For the text-containing cell, return its midpoint in [x, y] coordinate format. 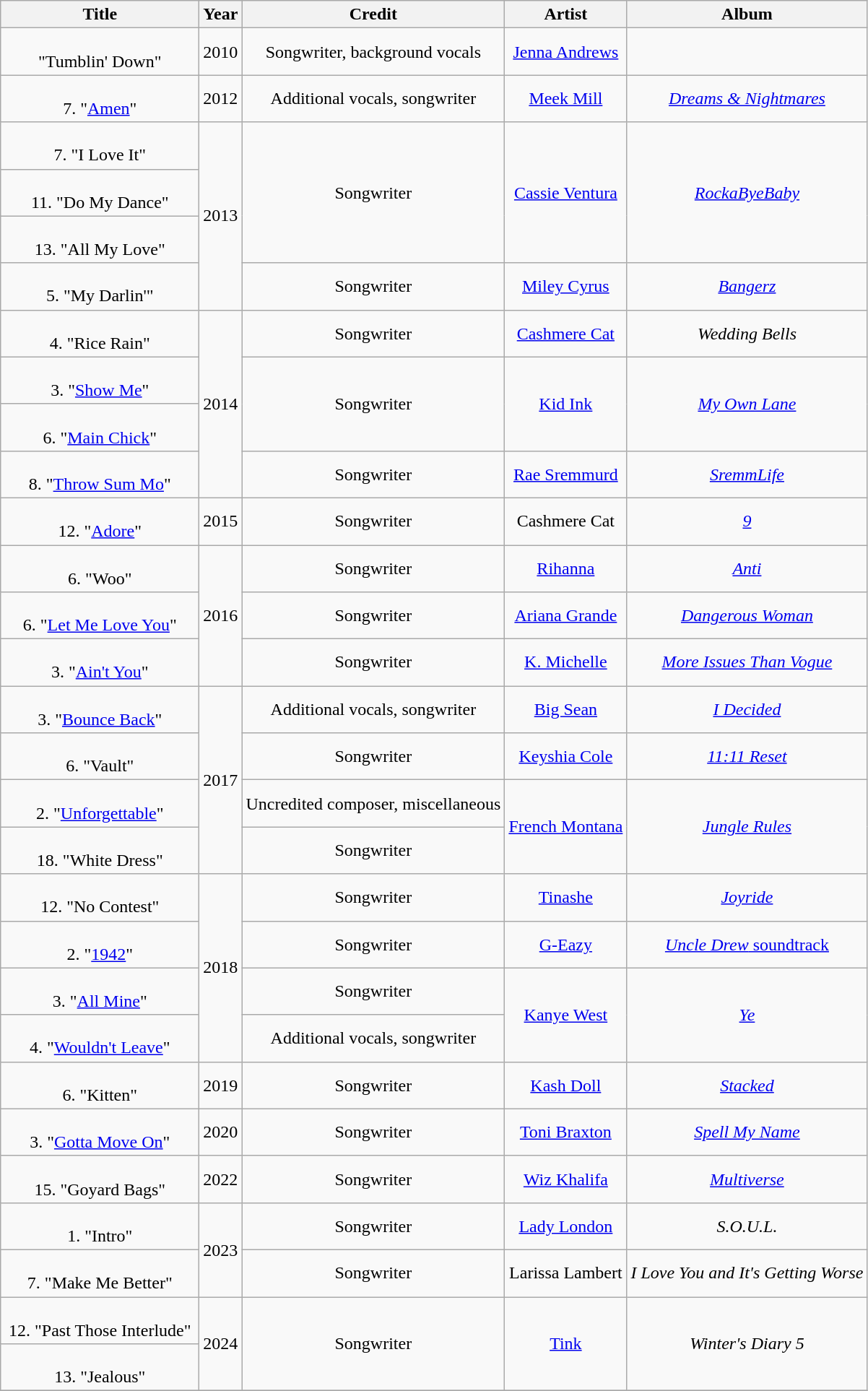
6. "Kitten" [100, 1085]
3. "Ain't You" [100, 663]
18. "White Dress" [100, 851]
Jenna Andrews [566, 52]
2015 [221, 521]
1. "Intro" [100, 1226]
Dreams & Nightmares [747, 98]
Kanye West [566, 1015]
5. "My Darlin'" [100, 286]
Ye [747, 1015]
Stacked [747, 1085]
3. "Gotta Move On" [100, 1132]
2018 [221, 968]
Album [747, 14]
2016 [221, 615]
9 [747, 521]
Big Sean [566, 709]
I Love You and It's Getting Worse [747, 1273]
13. "All My Love" [100, 240]
Meek Mill [566, 98]
Winter's Diary 5 [747, 1344]
Tink [566, 1344]
2. "Unforgettable" [100, 803]
More Issues Than Vogue [747, 663]
Tinashe [566, 897]
2012 [221, 98]
2019 [221, 1085]
Rihanna [566, 568]
13. "Jealous" [100, 1368]
6. "Let Me Love You" [100, 615]
G-Eazy [566, 945]
12. "No Contest" [100, 897]
12. "Past Those Interlude" [100, 1320]
Jungle Rules [747, 827]
Lady London [566, 1226]
2017 [221, 780]
7. "I Love It" [100, 146]
S.O.U.L. [747, 1226]
Kash Doll [566, 1085]
2020 [221, 1132]
2010 [221, 52]
3. "Show Me" [100, 380]
My Own Lane [747, 404]
11:11 Reset [747, 757]
4. "Wouldn't Leave" [100, 1039]
"Tumblin' Down" [100, 52]
Title [100, 14]
11. "Do My Dance" [100, 192]
Spell My Name [747, 1132]
RockaByeBaby [747, 192]
Kid Ink [566, 404]
Uncredited composer, miscellaneous [373, 803]
K. Michelle [566, 663]
Year [221, 14]
Cassie Ventura [566, 192]
Wiz Khalifa [566, 1179]
Bangerz [747, 286]
7. "Make Me Better" [100, 1273]
Wedding Bells [747, 334]
Multiverse [747, 1179]
Artist [566, 14]
2024 [221, 1344]
Credit [373, 14]
SremmLife [747, 474]
15. "Goyard Bags" [100, 1179]
Uncle Drew soundtrack [747, 945]
2022 [221, 1179]
2013 [221, 216]
Songwriter, background vocals [373, 52]
7. "Amen" [100, 98]
I Decided [747, 709]
Toni Braxton [566, 1132]
3. "All Mine" [100, 991]
Dangerous Woman [747, 615]
Keyshia Cole [566, 757]
2. "1942" [100, 945]
8. "Throw Sum Mo" [100, 474]
6. "Main Chick" [100, 428]
2023 [221, 1249]
Rae Sremmurd [566, 474]
Joyride [747, 897]
Miley Cyrus [566, 286]
12. "Adore" [100, 521]
2014 [221, 404]
Larissa Lambert [566, 1273]
6. "Woo" [100, 568]
3. "Bounce Back" [100, 709]
6. "Vault" [100, 757]
4. "Rice Rain" [100, 334]
French Montana [566, 827]
Anti [747, 568]
Ariana Grande [566, 615]
